Output the [X, Y] coordinate of the center of the cell containing the given text.  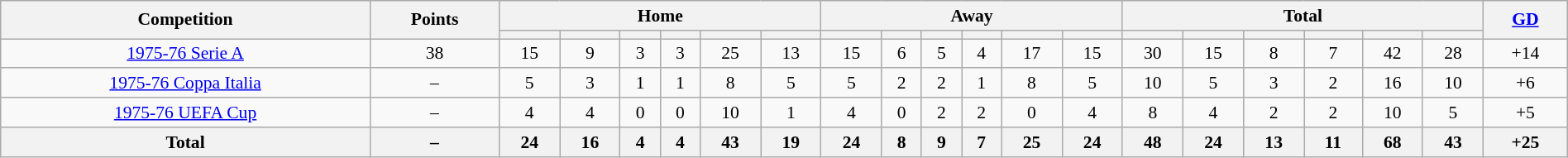
6 [901, 53]
19 [791, 141]
42 [1393, 53]
1975-76 Coppa Italia [185, 83]
1975-76 Serie A [185, 53]
Away [972, 16]
17 [1032, 53]
28 [1452, 53]
GD [1526, 20]
11 [1333, 141]
30 [1153, 53]
+6 [1526, 83]
Home [660, 16]
1975-76 UEFA Cup [185, 113]
Points [434, 20]
+25 [1526, 141]
+5 [1526, 113]
68 [1393, 141]
48 [1153, 141]
38 [434, 53]
Competition [185, 20]
+14 [1526, 53]
